Identify which cell holds the provided text, then report its [X, Y] central coordinate. 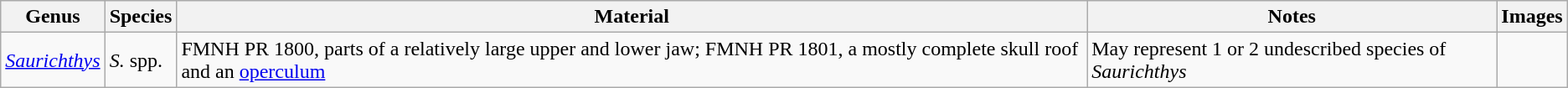
Saurichthys [53, 60]
Genus [53, 17]
May represent 1 or 2 undescribed species of Saurichthys [1292, 60]
Images [1532, 17]
S. spp. [141, 60]
Species [141, 17]
FMNH PR 1800, parts of a relatively large upper and lower jaw; FMNH PR 1801, a mostly complete skull roof and an operculum [632, 60]
Material [632, 17]
Notes [1292, 17]
